Capture the cell that displays the provided text and extract its [X, Y] central coordinate. 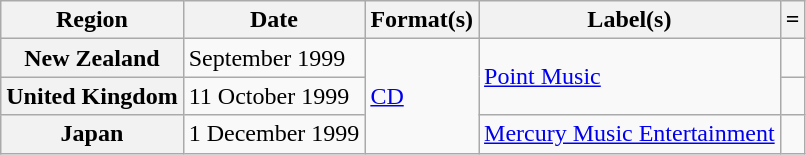
September 1999 [274, 58]
Format(s) [422, 20]
New Zealand [92, 58]
United Kingdom [92, 96]
Mercury Music Entertainment [630, 134]
1 December 1999 [274, 134]
Date [274, 20]
Label(s) [630, 20]
Region [92, 20]
Point Music [630, 77]
CD [422, 96]
11 October 1999 [274, 96]
= [792, 20]
Japan [92, 134]
